For the text-containing cell, return its midpoint in (X, Y) coordinate format. 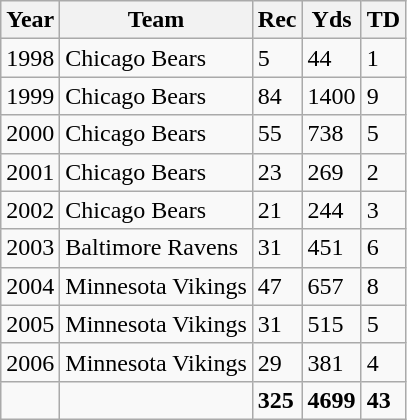
2004 (30, 286)
381 (332, 362)
8 (383, 286)
Team (156, 20)
TD (383, 20)
657 (332, 286)
1998 (30, 58)
3 (383, 210)
23 (277, 172)
4699 (332, 400)
1999 (30, 96)
515 (332, 324)
325 (277, 400)
1400 (332, 96)
55 (277, 134)
6 (383, 248)
2002 (30, 210)
9 (383, 96)
1 (383, 58)
2003 (30, 248)
Rec (277, 20)
2006 (30, 362)
47 (277, 286)
451 (332, 248)
2001 (30, 172)
269 (332, 172)
4 (383, 362)
21 (277, 210)
244 (332, 210)
2005 (30, 324)
44 (332, 58)
2 (383, 172)
Baltimore Ravens (156, 248)
29 (277, 362)
Yds (332, 20)
84 (277, 96)
43 (383, 400)
2000 (30, 134)
Year (30, 20)
738 (332, 134)
